Capture the cell that displays the provided text and extract its (X, Y) central coordinate. 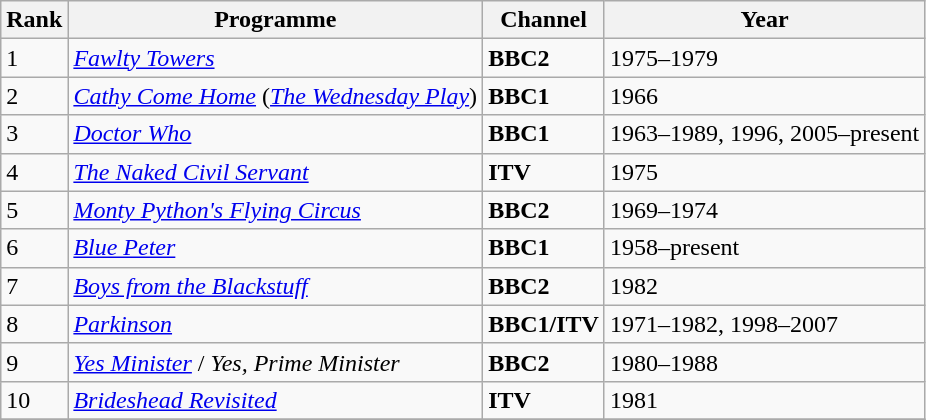
1963–1989, 1996, 2005–present (764, 134)
1971–1982, 1998–2007 (764, 324)
Channel (544, 20)
2 (34, 96)
1975 (764, 172)
Fawlty Towers (276, 58)
Yes Minister / Yes, Prime Minister (276, 362)
6 (34, 248)
Brideshead Revisited (276, 400)
Year (764, 20)
Cathy Come Home (The Wednesday Play) (276, 96)
9 (34, 362)
1966 (764, 96)
1958–present (764, 248)
1969–1974 (764, 210)
Blue Peter (276, 248)
1982 (764, 286)
The Naked Civil Servant (276, 172)
1 (34, 58)
Boys from the Blackstuff (276, 286)
3 (34, 134)
1975–1979 (764, 58)
Rank (34, 20)
8 (34, 324)
1981 (764, 400)
4 (34, 172)
10 (34, 400)
5 (34, 210)
BBC1/ITV (544, 324)
7 (34, 286)
Doctor Who (276, 134)
1980–1988 (764, 362)
Parkinson (276, 324)
Monty Python's Flying Circus (276, 210)
Programme (276, 20)
